Output the (X, Y) coordinate of the center of the cell containing the given text.  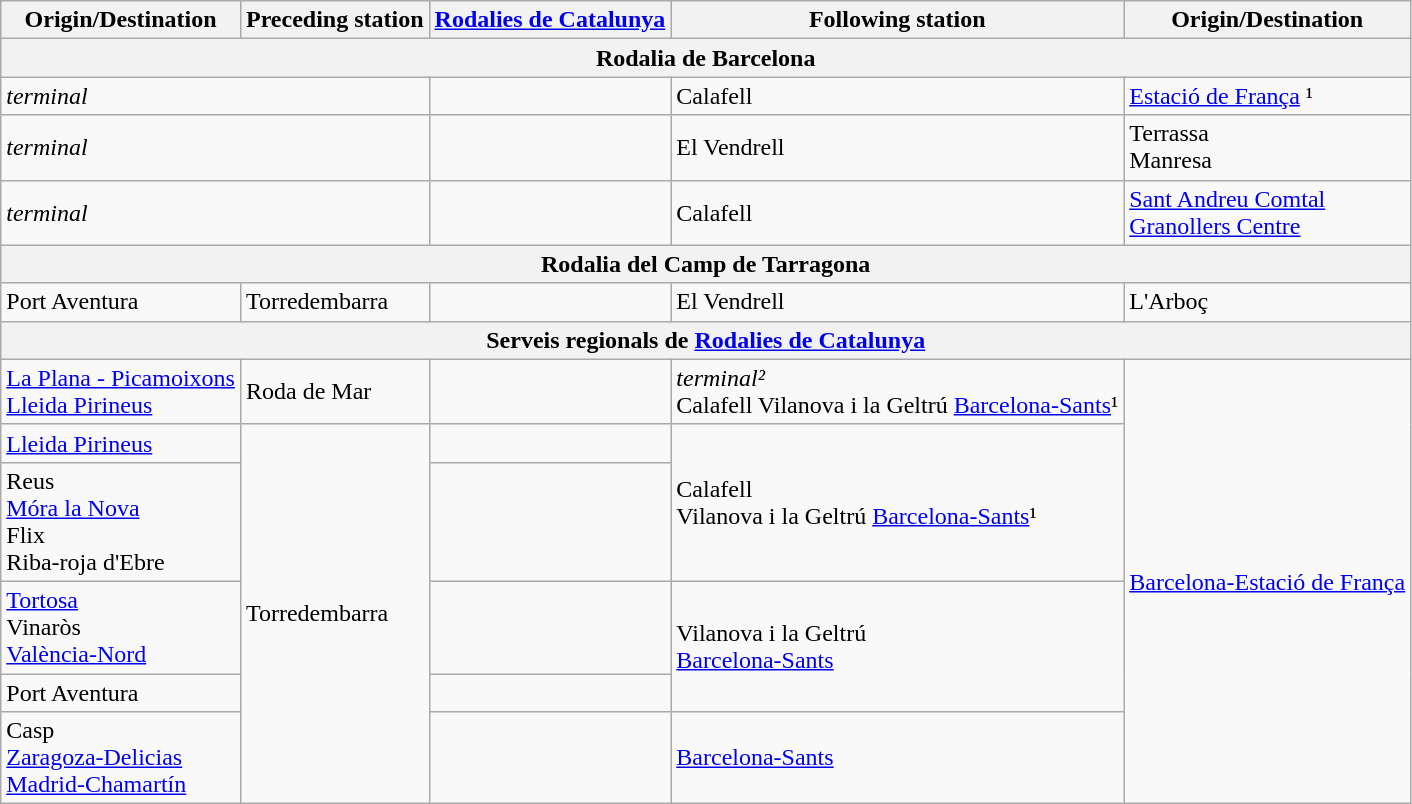
L'Arboç (1268, 302)
La Plana - PicamoixonsLleida Pirineus (121, 392)
terminal²Calafell Vilanova i la Geltrú Barcelona-Sants¹ (898, 392)
Lleida Pirineus (121, 443)
Rodalia de Barcelona (706, 58)
Following station (898, 20)
CalafellVilanova i la Geltrú Barcelona-Sants¹ (898, 502)
Rodalies de Catalunya (550, 20)
Rodalia del Camp de Tarragona (706, 264)
Barcelona-Estació de França (1268, 581)
Roda de Mar (334, 392)
Serveis regionals de Rodalies de Catalunya (706, 340)
Sant Andreu ComtalGranollers Centre (1268, 212)
TortosaVinaròsValència-Nord (121, 627)
Preceding station (334, 20)
Vilanova i la GeltrúBarcelona-Sants (898, 646)
TerrassaManresa (1268, 148)
Barcelona-Sants (898, 758)
ReusMóra la NovaFlixRiba-roja d'Ebre (121, 522)
Estació de França ¹ (1268, 96)
CaspZaragoza-DeliciasMadrid-Chamartín (121, 758)
